Return [x, y] of the center of cell containing provided text 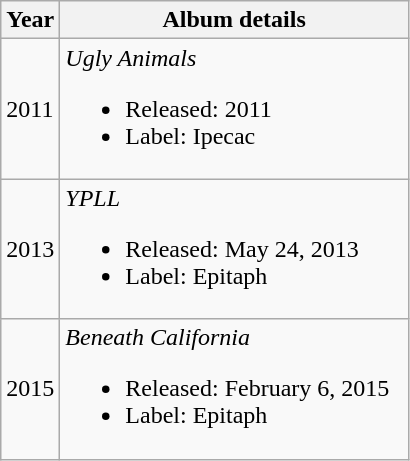
2015 [30, 389]
Ugly AnimalsReleased: 2011Label: Ipecac [234, 109]
2013 [30, 249]
Album details [234, 20]
Year [30, 20]
2011 [30, 109]
YPLLReleased: May 24, 2013Label: Epitaph [234, 249]
Beneath CaliforniaReleased: February 6, 2015Label: Epitaph [234, 389]
